Search for the cell housing the specified text and yield its [x, y] center coordinate. 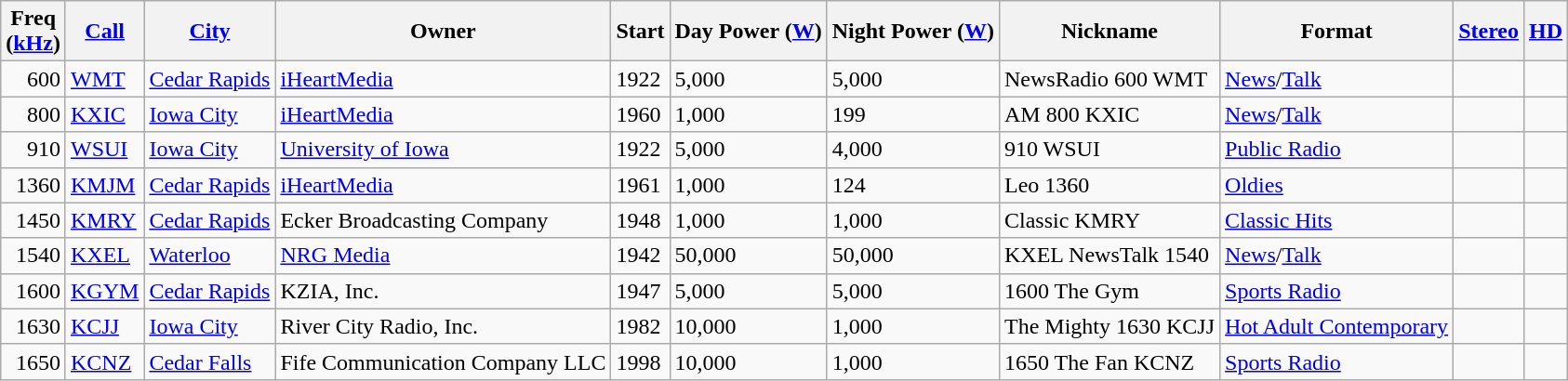
Cedar Falls [210, 361]
NewsRadio 600 WMT [1109, 79]
1650 [33, 361]
City [210, 32]
1948 [640, 220]
Classic KMRY [1109, 220]
Public Radio [1337, 150]
Owner [443, 32]
Classic Hits [1337, 220]
WMT [104, 79]
1982 [640, 326]
University of Iowa [443, 150]
AM 800 KXIC [1109, 114]
KCNZ [104, 361]
910 [33, 150]
Format [1337, 32]
Leo 1360 [1109, 185]
Start [640, 32]
KMJM [104, 185]
1450 [33, 220]
KMRY [104, 220]
KXEL NewsTalk 1540 [1109, 256]
Call [104, 32]
WSUI [104, 150]
Day Power (W) [748, 32]
199 [913, 114]
4,000 [913, 150]
The Mighty 1630 KCJJ [1109, 326]
River City Radio, Inc. [443, 326]
KXEL [104, 256]
1540 [33, 256]
Freq(kHz) [33, 32]
1600 [33, 291]
800 [33, 114]
1960 [640, 114]
KXIC [104, 114]
Hot Adult Contemporary [1337, 326]
1942 [640, 256]
KZIA, Inc. [443, 291]
KCJJ [104, 326]
1998 [640, 361]
HD [1546, 32]
600 [33, 79]
Fife Communication Company LLC [443, 361]
KGYM [104, 291]
Waterloo [210, 256]
1630 [33, 326]
Night Power (W) [913, 32]
1947 [640, 291]
Stereo [1489, 32]
1600 The Gym [1109, 291]
1961 [640, 185]
Oldies [1337, 185]
Nickname [1109, 32]
NRG Media [443, 256]
Ecker Broadcasting Company [443, 220]
910 WSUI [1109, 150]
1650 The Fan KCNZ [1109, 361]
1360 [33, 185]
124 [913, 185]
